Locate the cell with the specified text and output its (X, Y) center coordinate. 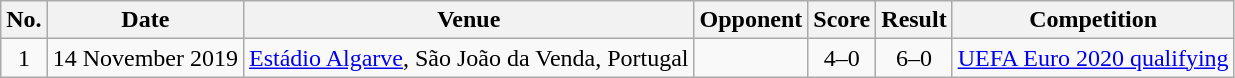
Date (145, 20)
Result (914, 20)
Venue (470, 20)
Score (842, 20)
1 (24, 58)
UEFA Euro 2020 qualifying (1093, 58)
Estádio Algarve, São João da Venda, Portugal (470, 58)
Competition (1093, 20)
4–0 (842, 58)
6–0 (914, 58)
No. (24, 20)
14 November 2019 (145, 58)
Opponent (751, 20)
